Pinpoint the cell where the given text exists, returning its (x, y) midpoint coordinate. 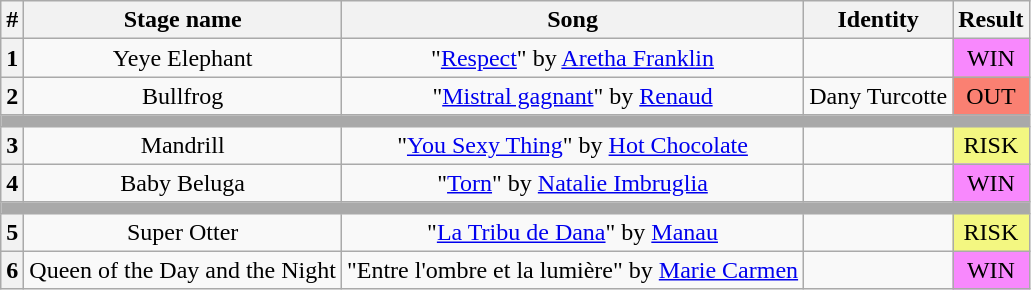
3 (12, 145)
"Torn" by Natalie Imbruglia (572, 183)
Super Otter (183, 232)
OUT (991, 96)
Yeye Elephant (183, 58)
Bullfrog (183, 96)
4 (12, 183)
Identity (878, 20)
Queen of the Day and the Night (183, 270)
# (12, 20)
1 (12, 58)
Mandrill (183, 145)
"Respect" by Aretha Franklin (572, 58)
5 (12, 232)
Baby Beluga (183, 183)
Result (991, 20)
"Mistral gagnant" by Renaud (572, 96)
"Entre l'ombre et la lumière" by Marie Carmen (572, 270)
"You Sexy Thing" by Hot Chocolate (572, 145)
"La Tribu de Dana" by Manau (572, 232)
Stage name (183, 20)
Song (572, 20)
Dany Turcotte (878, 96)
6 (12, 270)
2 (12, 96)
